Extract the (x, y) coordinate from the center of the cell holding the provided text.  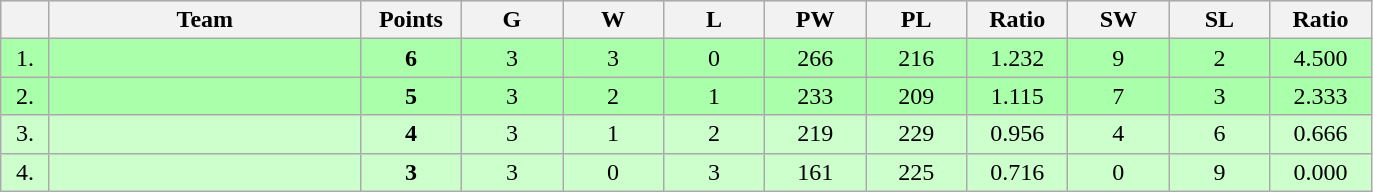
4.500 (1320, 58)
209 (916, 96)
2.333 (1320, 96)
L (714, 20)
Team (204, 20)
1.232 (1018, 58)
7 (1118, 96)
W (612, 20)
216 (916, 58)
233 (816, 96)
0.000 (1320, 172)
225 (916, 172)
1. (26, 58)
2. (26, 96)
0.956 (1018, 134)
PL (916, 20)
0.716 (1018, 172)
SW (1118, 20)
229 (916, 134)
1.115 (1018, 96)
SL (1220, 20)
4. (26, 172)
5 (410, 96)
G (512, 20)
PW (816, 20)
3. (26, 134)
266 (816, 58)
0.666 (1320, 134)
161 (816, 172)
219 (816, 134)
Points (410, 20)
